Detect which cell encompasses the target text, then output its [X, Y] center coordinate. 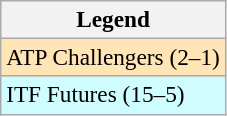
Legend [114, 19]
ATP Challengers (2–1) [114, 57]
ITF Futures (15–5) [114, 95]
